Identify which cell holds the provided text, then report its (x, y) central coordinate. 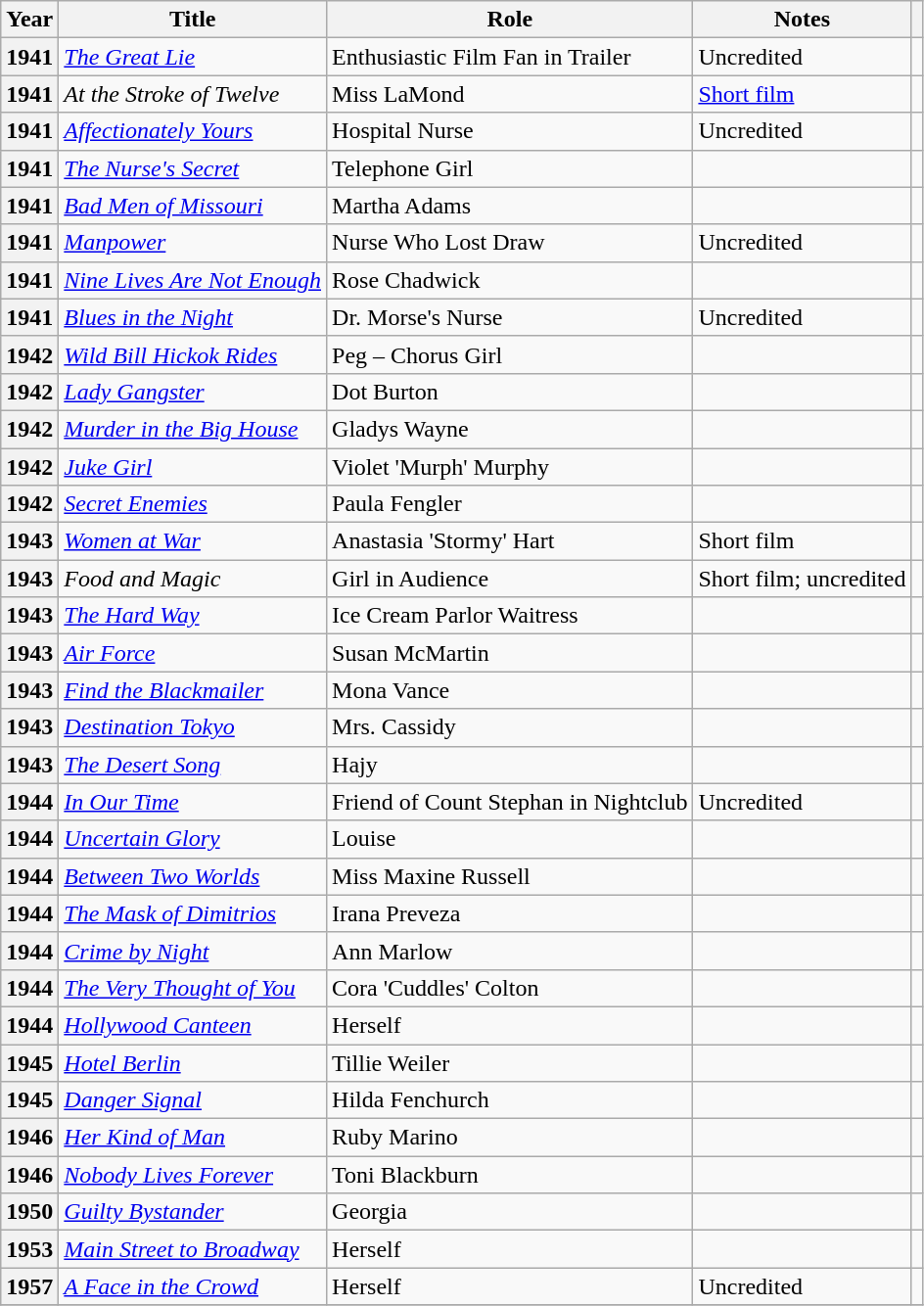
Juke Girl (193, 467)
Hajy (510, 765)
Nurse Who Lost Draw (510, 243)
Toni Blackburn (510, 1175)
Blues in the Night (193, 317)
Ice Cream Parlor Waitress (510, 616)
Irana Preveza (510, 913)
Paula Fengler (510, 504)
Dot Burton (510, 392)
Notes (803, 20)
The Hard Way (193, 616)
Rose Chadwick (510, 280)
Mona Vance (510, 690)
Destination Tokyo (193, 727)
Mrs. Cassidy (510, 727)
Telephone Girl (510, 168)
Enthusiastic Film Fan in Trailer (510, 57)
Manpower (193, 243)
The Great Lie (193, 57)
Secret Enemies (193, 504)
A Face in the Crowd (193, 1286)
1950 (29, 1212)
The Very Thought of You (193, 988)
Nine Lives Are Not Enough (193, 280)
At the Stroke of Twelve (193, 94)
Miss Maxine Russell (510, 876)
Georgia (510, 1212)
Hollywood Canteen (193, 1025)
Murder in the Big House (193, 429)
Violet 'Murph' Murphy (510, 467)
Peg – Chorus Girl (510, 354)
Nobody Lives Forever (193, 1175)
The Desert Song (193, 765)
Cora 'Cuddles' Colton (510, 988)
Tillie Weiler (510, 1062)
Role (510, 20)
1953 (29, 1249)
Hospital Nurse (510, 131)
Crime by Night (193, 951)
The Mask of Dimitrios (193, 913)
1957 (29, 1286)
Main Street to Broadway (193, 1249)
Miss LaMond (510, 94)
Louise (510, 839)
Gladys Wayne (510, 429)
Between Two Worlds (193, 876)
Her Kind of Man (193, 1138)
Susan McMartin (510, 653)
Air Force (193, 653)
Hilda Fenchurch (510, 1100)
Short film; uncredited (803, 579)
Wild Bill Hickok Rides (193, 354)
Lady Gangster (193, 392)
Ann Marlow (510, 951)
Find the Blackmailer (193, 690)
The Nurse's Secret (193, 168)
Danger Signal (193, 1100)
Friend of Count Stephan in Nightclub (510, 802)
Anastasia 'Stormy' Hart (510, 541)
Bad Men of Missouri (193, 206)
Year (29, 20)
In Our Time (193, 802)
Women at War (193, 541)
Affectionately Yours (193, 131)
Girl in Audience (510, 579)
Martha Adams (510, 206)
Dr. Morse's Nurse (510, 317)
Uncertain Glory (193, 839)
Guilty Bystander (193, 1212)
Food and Magic (193, 579)
Hotel Berlin (193, 1062)
Ruby Marino (510, 1138)
Title (193, 20)
